Determine the (x, y) coordinate at the center of the cell enclosing the given text.  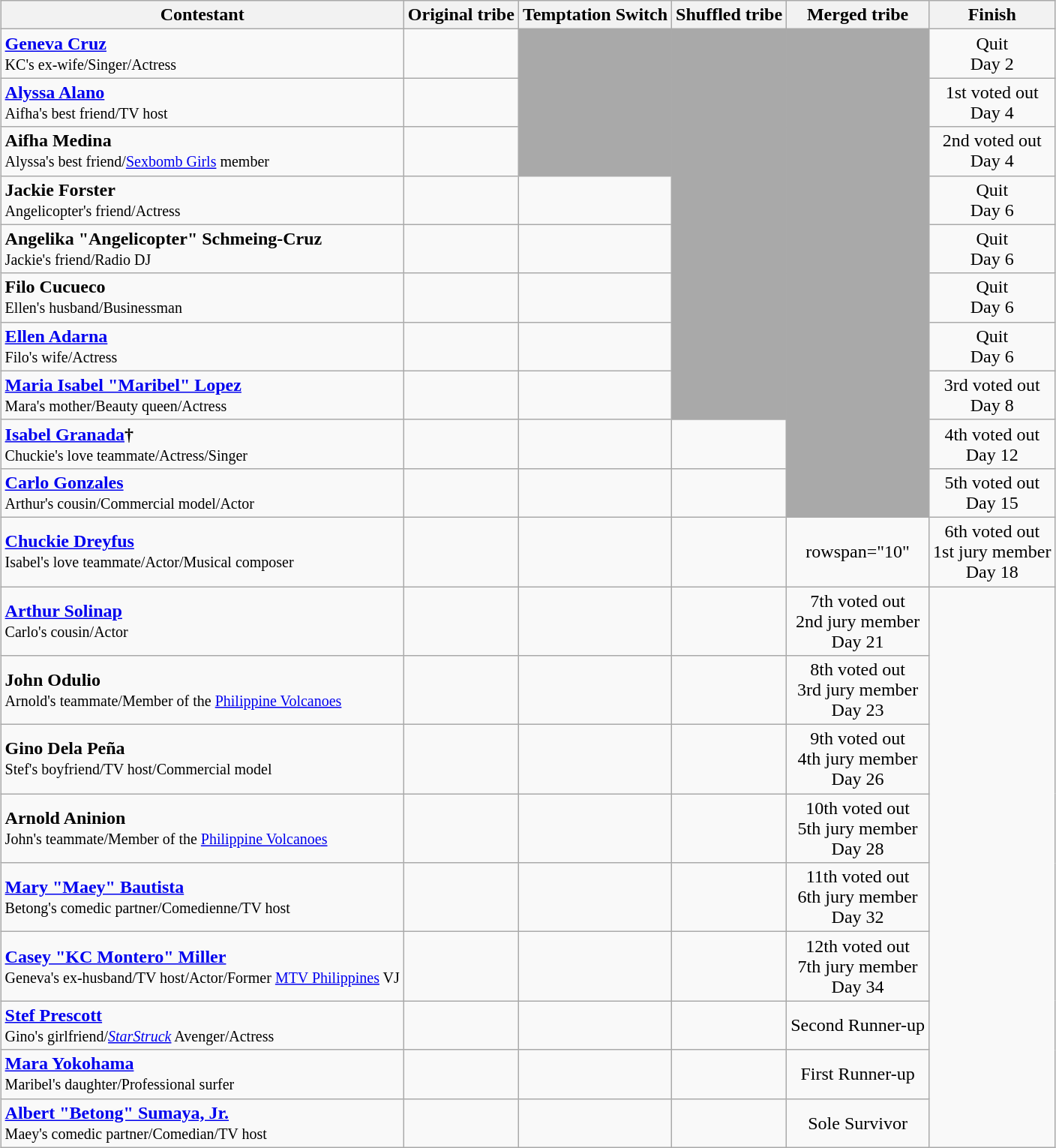
Finish (992, 15)
Arthur SolinapCarlo's cousin/Actor (202, 621)
8th voted out3rd jury memberDay 23 (858, 690)
4th voted outDay 12 (992, 444)
Geneva CruzKC's ex-wife/Singer/Actress (202, 54)
Carlo GonzalesArthur's cousin/Commercial model/Actor (202, 492)
Maria Isabel "Maribel" LopezMara's mother/Beauty queen/Actress (202, 395)
Sole Survivor (858, 1122)
3rd voted outDay 8 (992, 395)
6th voted out1st jury memberDay 18 (992, 551)
Second Runner-up (858, 1025)
First Runner-up (858, 1074)
Ellen AdarnaFilo's wife/Actress (202, 347)
QuitDay 2 (992, 54)
Albert "Betong" Sumaya, Jr.Maey's comedic partner/Comedian/TV host (202, 1122)
7th voted out2nd jury memberDay 21 (858, 621)
Arnold AninionJohn's teammate/Member of the Philippine Volcanoes (202, 828)
Stef PrescottGino's girlfriend/StarStruck Avenger/Actress (202, 1025)
10th voted out5th jury memberDay 28 (858, 828)
Original tribe (460, 15)
Temptation Switch (595, 15)
11th voted out6th jury memberDay 32 (858, 897)
Merged tribe (858, 15)
Casey "KC Montero" MillerGeneva's ex-husband/TV host/Actor/Former MTV Philippines VJ (202, 966)
Isabel Granada†Chuckie's love teammate/Actress/Singer (202, 444)
Mara YokohamaMaribel's daughter/Professional surfer (202, 1074)
Aifha MedinaAlyssa's best friend/Sexbomb Girls member (202, 152)
Chuckie DreyfusIsabel's love teammate/Actor/Musical composer (202, 551)
1st voted outDay 4 (992, 102)
2nd voted outDay 4 (992, 152)
5th voted outDay 15 (992, 492)
12th voted out7th jury memberDay 34 (858, 966)
9th voted out4th jury memberDay 26 (858, 759)
rowspan="10" (858, 551)
Mary "Maey" BautistaBetong's comedic partner/Comedienne/TV host (202, 897)
Contestant (202, 15)
John OdulioArnold's teammate/Member of the Philippine Volcanoes (202, 690)
Alyssa AlanoAifha's best friend/TV host (202, 102)
Gino Dela PeñaStef's boyfriend/TV host/Commercial model (202, 759)
Jackie ForsterAngelicopter's friend/Actress (202, 200)
Shuffled tribe (729, 15)
Angelika "Angelicopter" Schmeing-CruzJackie's friend/Radio DJ (202, 249)
Filo CucuecoEllen's husband/Businessman (202, 297)
